From the cell containing the given text, extract its center point as [x, y] coordinate. 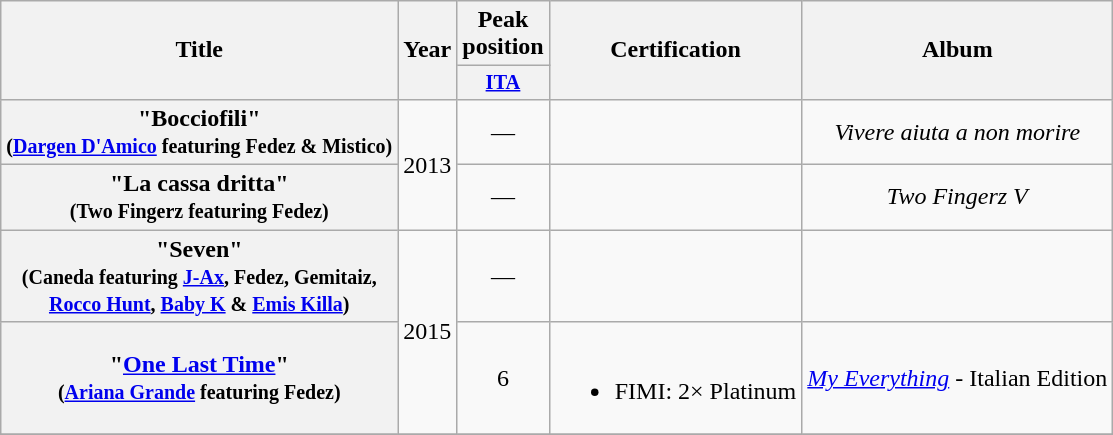
Title [200, 50]
"Bocciofili"(Dargen D'Amico featuring Fedez & Mistico) [200, 132]
Vivere aiuta a non morire [958, 132]
"One Last Time"(Ariana Grande featuring Fedez) [200, 378]
2013 [428, 164]
ITA [503, 83]
"La cassa dritta"(Two Fingerz featuring Fedez) [200, 198]
2015 [428, 332]
Year [428, 50]
"Seven"(Caneda featuring J-Ax, Fedez, Gemitaiz, Rocco Hunt, Baby K & Emis Killa) [200, 276]
Peakposition [503, 34]
6 [503, 378]
FIMI: 2× Platinum [676, 378]
Two Fingerz V [958, 198]
My Everything - Italian Edition [958, 378]
Certification [676, 50]
Album [958, 50]
